From the cell containing the given text, extract its center point as [x, y] coordinate. 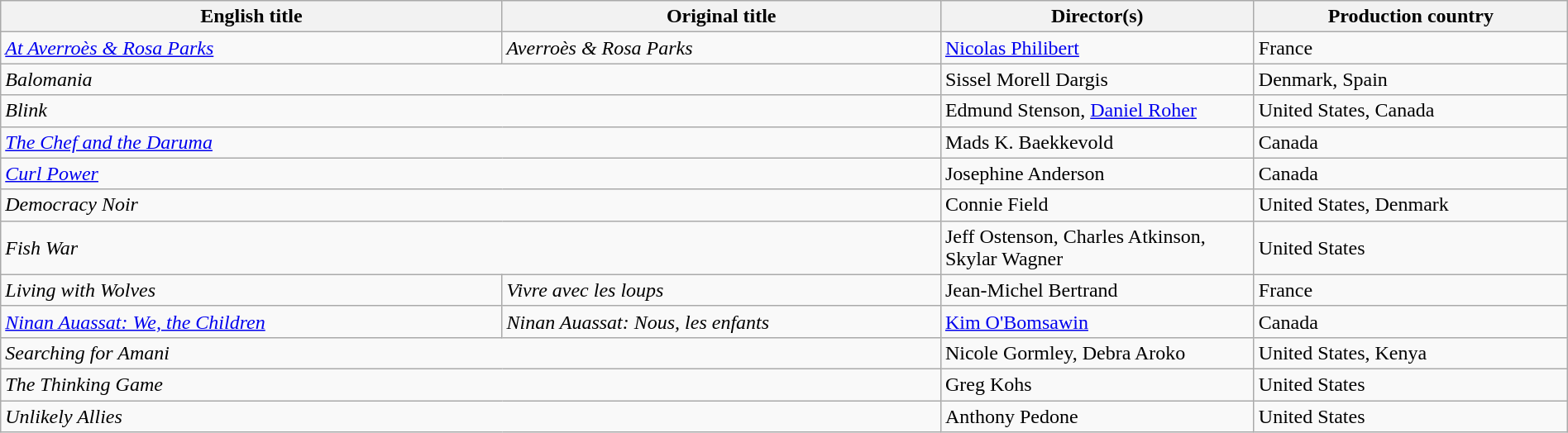
Jeff Ostenson, Charles Atkinson, Skylar Wagner [1097, 248]
Greg Kohs [1097, 384]
United States, Canada [1411, 111]
Jean-Michel Bertrand [1097, 290]
Anthony Pedone [1097, 416]
United States, Kenya [1411, 353]
Director(s) [1097, 17]
Mads K. Baekkevold [1097, 142]
English title [251, 17]
Democracy Noir [471, 205]
Curl Power [471, 174]
Connie Field [1097, 205]
At Averroès & Rosa Parks [251, 48]
Kim O'Bomsawin [1097, 321]
Nicolas Philibert [1097, 48]
Production country [1411, 17]
Original title [721, 17]
The Thinking Game [471, 384]
The Chef and the Daruma [471, 142]
Averroès & Rosa Parks [721, 48]
Fish War [471, 248]
Living with Wolves [251, 290]
Ninan Auassat: We, the Children [251, 321]
Balomania [471, 79]
Sissel Morell Dargis [1097, 79]
Josephine Anderson [1097, 174]
United States, Denmark [1411, 205]
Unlikely Allies [471, 416]
Vivre avec les loups [721, 290]
Ninan Auassat: Nous, les enfants [721, 321]
Nicole Gormley, Debra Aroko [1097, 353]
Searching for Amani [471, 353]
Edmund Stenson, Daniel Roher [1097, 111]
Denmark, Spain [1411, 79]
Blink [471, 111]
